Output the (x, y) coordinate of the center of the cell containing the given text.  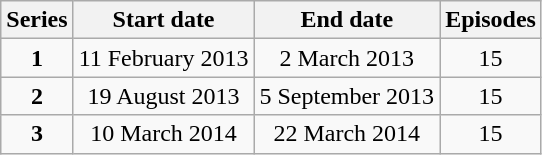
2 (37, 96)
2 March 2013 (347, 58)
22 March 2014 (347, 134)
Series (37, 20)
Episodes (491, 20)
10 March 2014 (164, 134)
11 February 2013 (164, 58)
1 (37, 58)
Start date (164, 20)
19 August 2013 (164, 96)
End date (347, 20)
3 (37, 134)
5 September 2013 (347, 96)
